Locate the cell with the specified text and output its (X, Y) center coordinate. 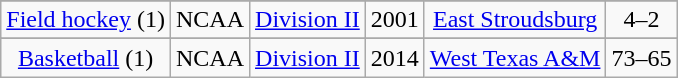
East Stroudsburg (515, 20)
2001 (394, 20)
Field hockey (1) (86, 20)
West Texas A&M (515, 58)
Basketball (1) (86, 58)
4–2 (642, 20)
73–65 (642, 58)
2014 (394, 58)
